Locate the cell with the specified text and output its (X, Y) center coordinate. 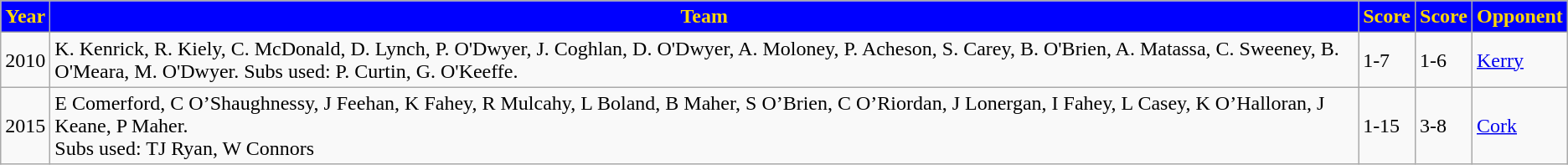
2010 (25, 60)
1-6 (1444, 60)
1-15 (1387, 126)
Cork (1519, 126)
2015 (25, 126)
Team (704, 17)
Kerry (1519, 60)
Opponent (1519, 17)
3-8 (1444, 126)
1-7 (1387, 60)
Year (25, 17)
